Extract the [X, Y] coordinate from the center of the cell holding the provided text.  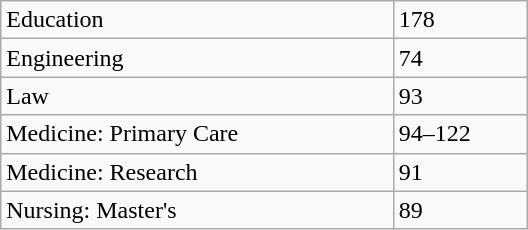
Medicine: Primary Care [197, 134]
Medicine: Research [197, 172]
Education [197, 20]
93 [460, 96]
94–122 [460, 134]
Engineering [197, 58]
89 [460, 210]
Nursing: Master's [197, 210]
178 [460, 20]
91 [460, 172]
Law [197, 96]
74 [460, 58]
